For the text-containing cell, return its midpoint in [x, y] coordinate format. 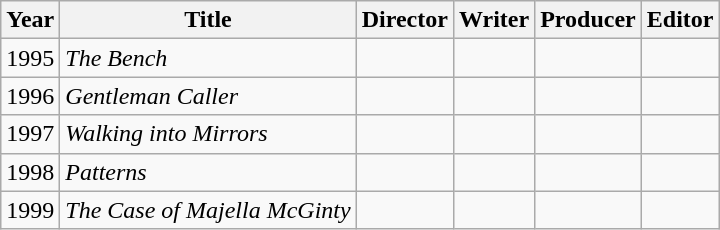
1995 [30, 58]
1999 [30, 210]
Year [30, 20]
Title [208, 20]
Patterns [208, 172]
Director [404, 20]
Editor [680, 20]
1998 [30, 172]
Gentleman Caller [208, 96]
The Case of Majella McGinty [208, 210]
The Bench [208, 58]
Walking into Mirrors [208, 134]
1996 [30, 96]
Writer [494, 20]
1997 [30, 134]
Producer [588, 20]
